Detect which cell encompasses the target text, then output its [x, y] center coordinate. 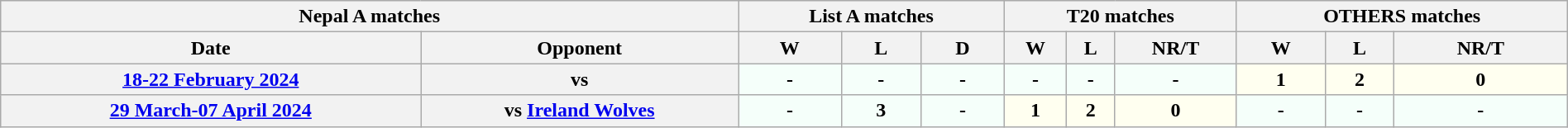
OTHERS matches [1402, 17]
3 [881, 111]
Date [211, 48]
Nepal A matches [370, 17]
vs Ireland Wolves [580, 111]
T20 matches [1120, 17]
Opponent [580, 48]
D [963, 48]
vs [580, 79]
29 March-07 April 2024 [211, 111]
List A matches [872, 17]
18-22 February 2024 [211, 79]
